From the cell containing the given text, extract its center point as [x, y] coordinate. 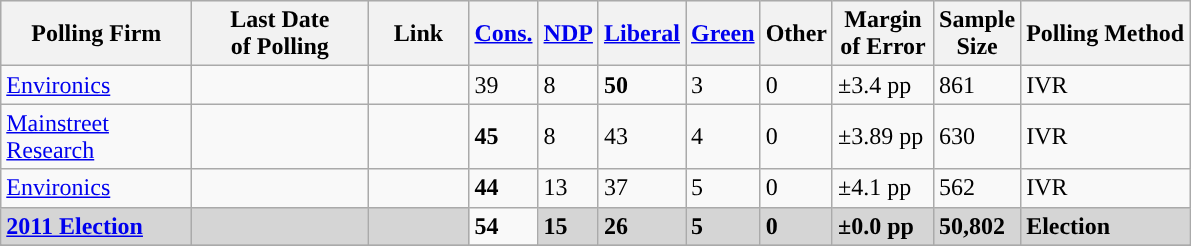
Liberal [642, 34]
±3.89 pp [882, 136]
54 [504, 226]
2011 Election [96, 226]
Election [1106, 226]
Cons. [504, 34]
Other [796, 34]
630 [978, 136]
Marginof Error [882, 34]
562 [978, 188]
50,802 [978, 226]
861 [978, 85]
±0.0 pp [882, 226]
44 [504, 188]
39 [504, 85]
43 [642, 136]
Last Dateof Polling [280, 34]
Green [724, 34]
±3.4 pp [882, 85]
13 [568, 188]
Polling Firm [96, 34]
NDP [568, 34]
3 [724, 85]
45 [504, 136]
±4.1 pp [882, 188]
37 [642, 188]
Link [418, 34]
26 [642, 226]
SampleSize [978, 34]
Mainstreet Research [96, 136]
4 [724, 136]
15 [568, 226]
50 [642, 85]
Polling Method [1106, 34]
